Extract the (X, Y) coordinate from the center of the cell holding the provided text.  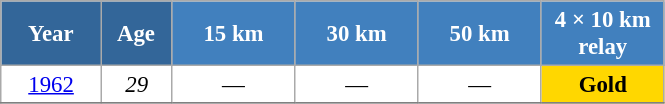
30 km (356, 34)
15 km (234, 34)
Gold (602, 85)
29 (136, 85)
4 × 10 km relay (602, 34)
Year (52, 34)
1962 (52, 85)
Age (136, 34)
50 km (480, 34)
